For the text-containing cell, return its midpoint in (x, y) coordinate format. 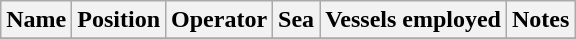
Operator (220, 20)
Name (36, 20)
Notes (540, 20)
Position (119, 20)
Vessels employed (414, 20)
Sea (296, 20)
